For the text-containing cell, return its midpoint in (X, Y) coordinate format. 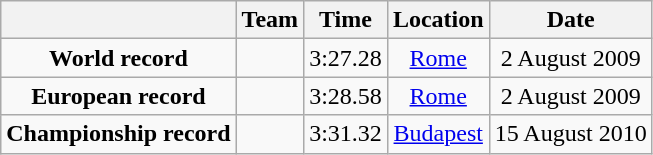
Team (270, 20)
3:28.58 (346, 96)
European record (118, 96)
Location (438, 20)
3:31.32 (346, 134)
Budapest (438, 134)
15 August 2010 (570, 134)
3:27.28 (346, 58)
Time (346, 20)
Date (570, 20)
Championship record (118, 134)
World record (118, 58)
